Find where the given text appears and provide that cell's center as (x, y) coordinate. 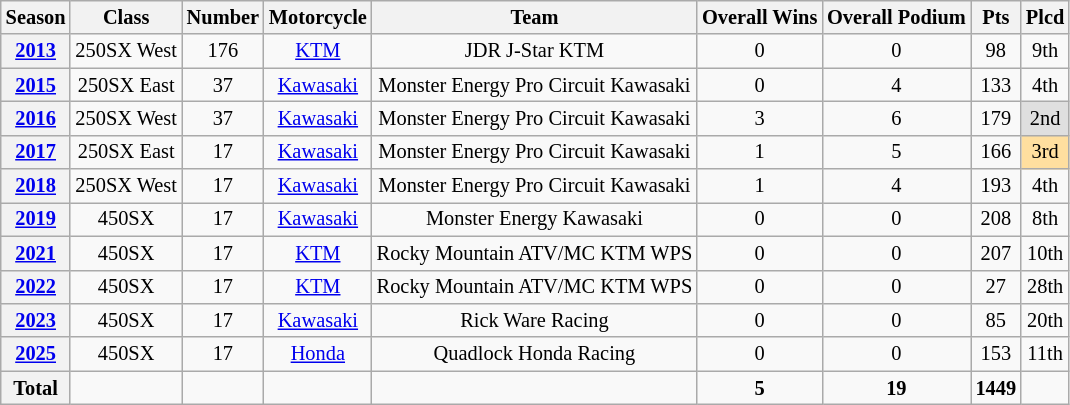
2022 (36, 287)
2016 (36, 118)
28th (1045, 287)
176 (223, 51)
Monster Energy Kawasaki (534, 219)
2013 (36, 51)
166 (996, 152)
3 (760, 118)
20th (1045, 320)
Pts (996, 17)
98 (996, 51)
2015 (36, 85)
Quadlock Honda Racing (534, 354)
3rd (1045, 152)
Season (36, 17)
Motorcycle (318, 17)
2023 (36, 320)
2019 (36, 219)
1449 (996, 388)
179 (996, 118)
Number (223, 17)
JDR J-Star KTM (534, 51)
2017 (36, 152)
19 (896, 388)
2021 (36, 253)
Total (36, 388)
Class (126, 17)
27 (996, 287)
9th (1045, 51)
133 (996, 85)
11th (1045, 354)
6 (896, 118)
Plcd (1045, 17)
Honda (318, 354)
2018 (36, 186)
10th (1045, 253)
2025 (36, 354)
Rick Ware Racing (534, 320)
153 (996, 354)
8th (1045, 219)
208 (996, 219)
2nd (1045, 118)
85 (996, 320)
Overall Wins (760, 17)
207 (996, 253)
Team (534, 17)
Overall Podium (896, 17)
193 (996, 186)
